Locate the cell with the specified text and output its [x, y] center coordinate. 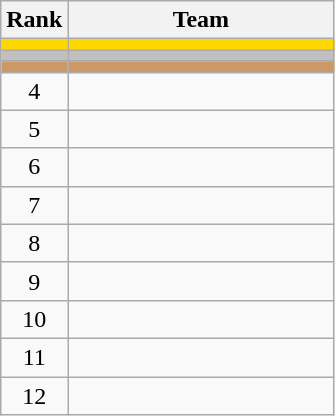
10 [34, 319]
Rank [34, 20]
5 [34, 129]
11 [34, 357]
8 [34, 243]
9 [34, 281]
6 [34, 167]
4 [34, 91]
12 [34, 395]
Team [201, 20]
7 [34, 205]
